Determine the (X, Y) coordinate at the center of the cell enclosing the given text.  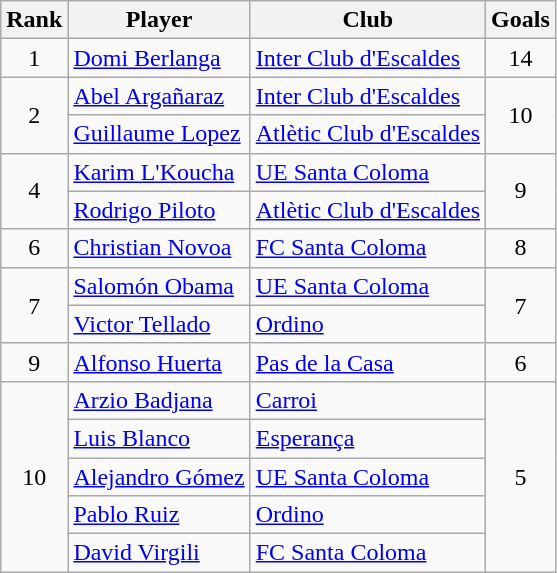
Carroi (368, 400)
Pas de la Casa (368, 362)
Abel Argañaraz (159, 96)
Salomón Obama (159, 286)
Esperança (368, 438)
Karim L'Koucha (159, 172)
Rank (34, 20)
David Virgili (159, 553)
2 (34, 115)
Goals (521, 20)
1 (34, 58)
Arzio Badjana (159, 400)
Luis Blanco (159, 438)
Alejandro Gómez (159, 477)
Player (159, 20)
Rodrigo Piloto (159, 210)
Domi Berlanga (159, 58)
Victor Tellado (159, 324)
8 (521, 248)
Club (368, 20)
Guillaume Lopez (159, 134)
5 (521, 476)
Alfonso Huerta (159, 362)
Pablo Ruiz (159, 515)
4 (34, 191)
Christian Novoa (159, 248)
14 (521, 58)
